Extract the [x, y] coordinate from the center of the cell holding the provided text.  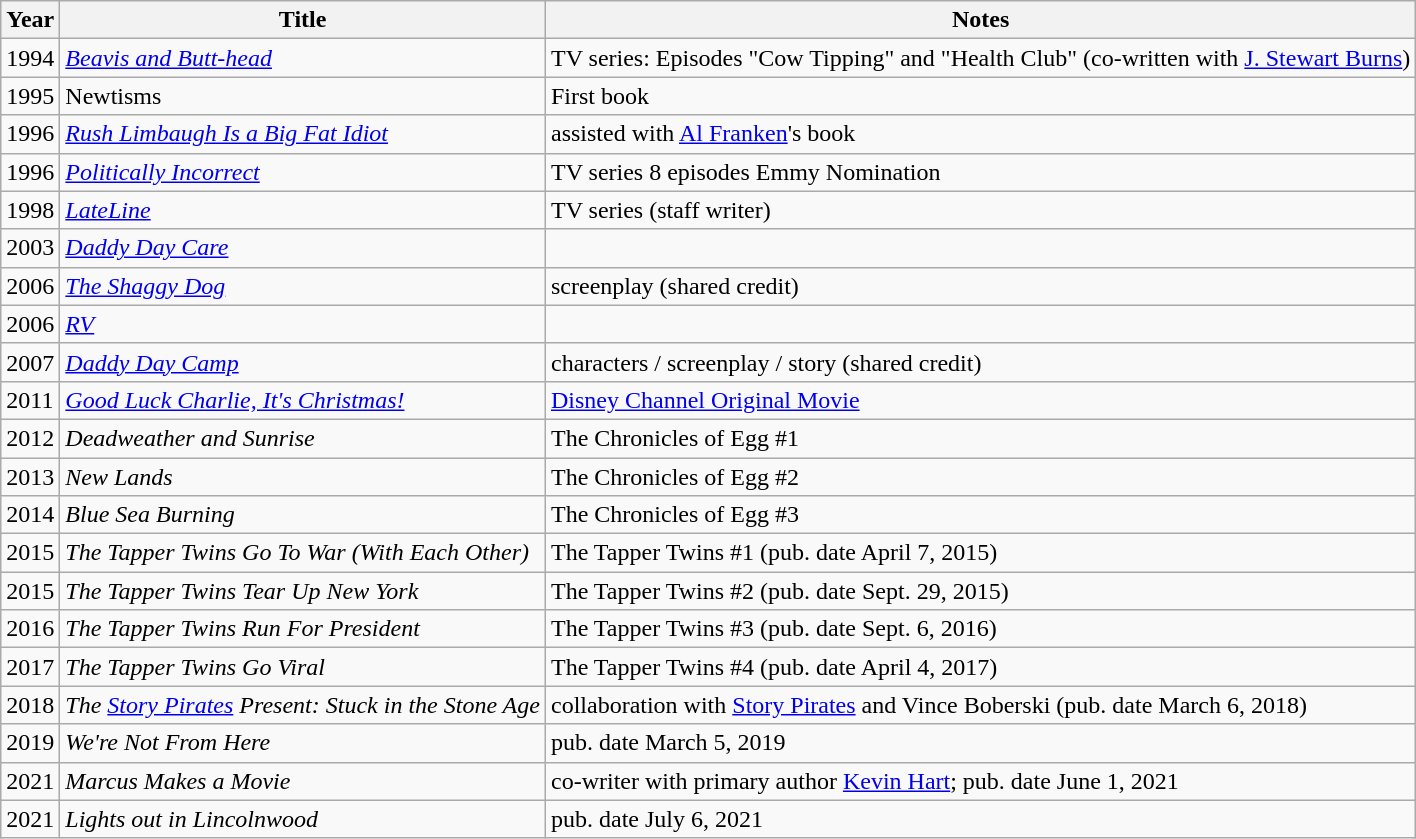
Good Luck Charlie, It's Christmas! [303, 400]
Year [30, 20]
RV [303, 324]
Beavis and Butt-head [303, 58]
TV series: Episodes "Cow Tipping" and "Health Club" (co-written with J. Stewart Burns) [980, 58]
Blue Sea Burning [303, 515]
The Tapper Twins #3 (pub. date Sept. 6, 2016) [980, 629]
The Story Pirates Present: Stuck in the Stone Age [303, 705]
1994 [30, 58]
The Tapper Twins #2 (pub. date Sept. 29, 2015) [980, 591]
The Tapper Twins Go Viral [303, 667]
collaboration with Story Pirates and Vince Boberski (pub. date March 6, 2018) [980, 705]
2003 [30, 248]
The Tapper Twins #4 (pub. date April 4, 2017) [980, 667]
pub. date March 5, 2019 [980, 743]
Marcus Makes a Movie [303, 781]
The Shaggy Dog [303, 286]
New Lands [303, 477]
2012 [30, 438]
First book [980, 96]
Notes [980, 20]
The Tapper Twins #1 (pub. date April 7, 2015) [980, 553]
Newtisms [303, 96]
Politically Incorrect [303, 172]
The Chronicles of Egg #2 [980, 477]
TV series 8 episodes Emmy Nomination [980, 172]
1995 [30, 96]
2019 [30, 743]
2017 [30, 667]
The Tapper Twins Run For President [303, 629]
screenplay (shared credit) [980, 286]
LateLine [303, 210]
assisted with Al Franken's book [980, 134]
2011 [30, 400]
The Tapper Twins Go To War (With Each Other) [303, 553]
1998 [30, 210]
Rush Limbaugh Is a Big Fat Idiot [303, 134]
Disney Channel Original Movie [980, 400]
characters / screenplay / story (shared credit) [980, 362]
2016 [30, 629]
2007 [30, 362]
Daddy Day Care [303, 248]
2013 [30, 477]
We're Not From Here [303, 743]
The Chronicles of Egg #1 [980, 438]
pub. date July 6, 2021 [980, 819]
TV series (staff writer) [980, 210]
The Tapper Twins Tear Up New York [303, 591]
co-writer with primary author Kevin Hart; pub. date June 1, 2021 [980, 781]
The Chronicles of Egg #3 [980, 515]
2014 [30, 515]
Daddy Day Camp [303, 362]
Lights out in Lincolnwood [303, 819]
2018 [30, 705]
Deadweather and Sunrise [303, 438]
Title [303, 20]
